Pinpoint the cell where the given text exists, returning its (x, y) midpoint coordinate. 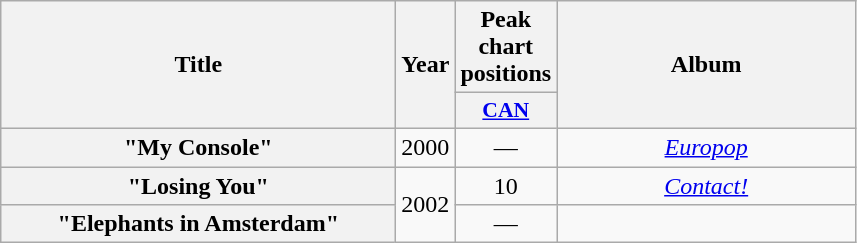
"Elephants in Amsterdam" (198, 224)
Europop (706, 147)
"Losing You" (198, 185)
2002 (426, 204)
"My Console" (198, 147)
Title (198, 65)
2000 (426, 147)
Album (706, 65)
10 (506, 185)
Year (426, 65)
Contact! (706, 185)
CAN (506, 111)
Peak chart positions (506, 47)
